Provide the [X, Y] coordinate of the cell's center where the given text is located.  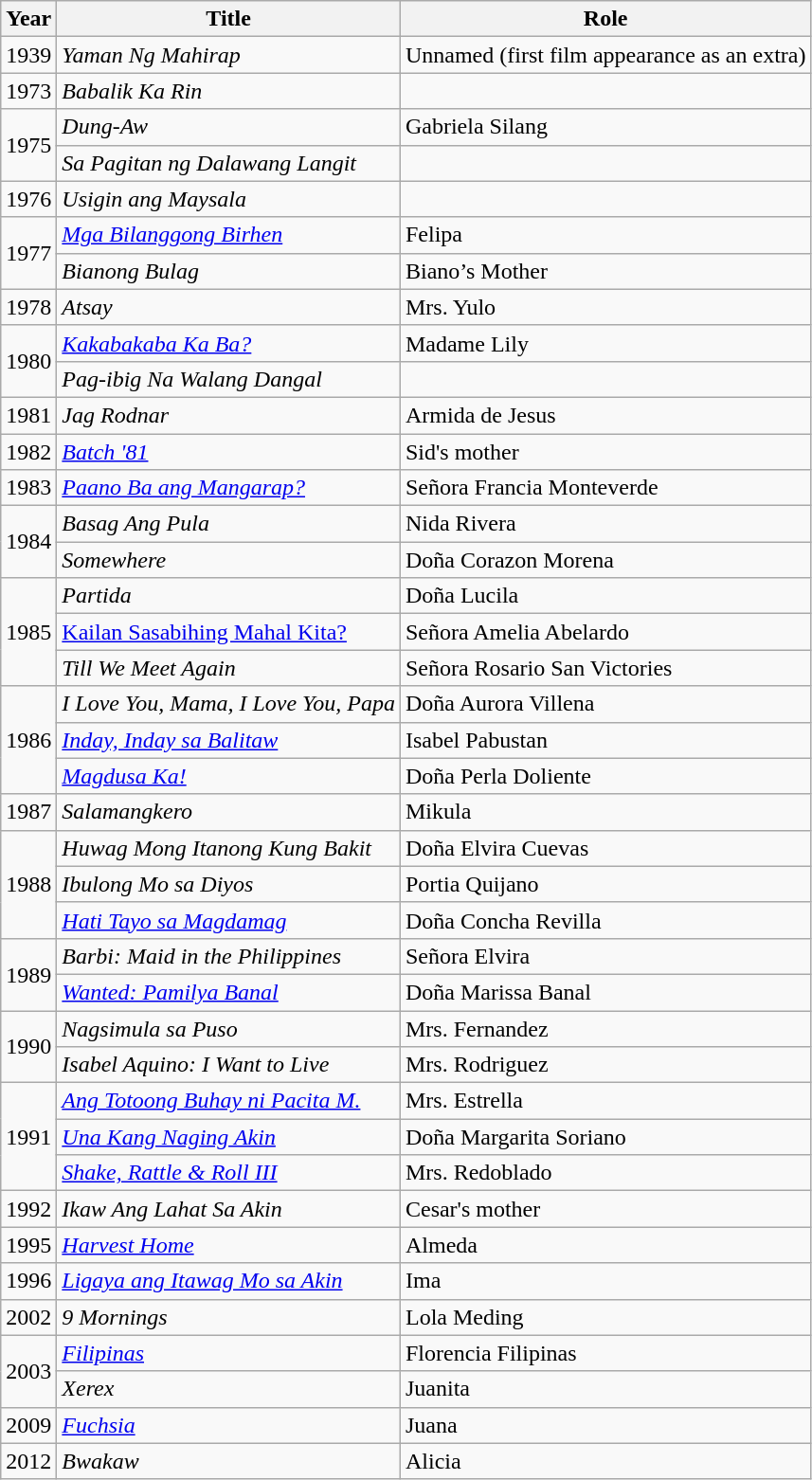
9 Mornings [229, 1317]
1996 [28, 1281]
Señora Amelia Abelardo [605, 632]
1983 [28, 488]
Una Kang Naging Akin [229, 1137]
Biano’s Mother [605, 271]
Felipa [605, 235]
Usigin ang Maysala [229, 199]
1980 [28, 361]
Bwakaw [229, 1461]
Cesar's mother [605, 1209]
Jag Rodnar [229, 415]
Mikula [605, 812]
2012 [28, 1461]
Till We Meet Again [229, 668]
Shake, Rattle & Roll III [229, 1173]
Doña Elvira Cuevas [605, 848]
Isabel Pabustan [605, 740]
Juana [605, 1425]
Nida Rivera [605, 524]
Ikaw Ang Lahat Sa Akin [229, 1209]
Ima [605, 1281]
Barbi: Maid in the Philippines [229, 956]
2003 [28, 1371]
Hati Tayo sa Magdamag [229, 920]
Nagsimula sa Puso [229, 1028]
Babalik Ka Rin [229, 91]
Yaman Ng Mahirap [229, 55]
Mrs. Rodriguez [605, 1065]
Mrs. Estrella [605, 1101]
Ligaya ang Itawag Mo sa Akin [229, 1281]
Armida de Jesus [605, 415]
Gabriela Silang [605, 127]
2002 [28, 1317]
Doña Margarita Soriano [605, 1137]
Somewhere [229, 560]
1995 [28, 1245]
Pag-ibig Na Walang Dangal [229, 379]
Sid's mother [605, 452]
Juanita [605, 1389]
Ibulong Mo sa Diyos [229, 884]
Madame Lily [605, 343]
Year [28, 19]
Lola Meding [605, 1317]
Magdusa Ka! [229, 776]
1973 [28, 91]
1977 [28, 253]
Bianong Bulag [229, 271]
Dung-Aw [229, 127]
1988 [28, 884]
2009 [28, 1425]
Señora Francia Monteverde [605, 488]
Fuchsia [229, 1425]
Mrs. Redoblado [605, 1173]
Señora Elvira [605, 956]
Atsay [229, 307]
Isabel Aquino: I Want to Live [229, 1065]
1989 [28, 974]
1992 [28, 1209]
Inday, Inday sa Balitaw [229, 740]
Basag Ang Pula [229, 524]
1985 [28, 632]
Title [229, 19]
Paano Ba ang Mangarap? [229, 488]
Doña Perla Doliente [605, 776]
Ang Totoong Buhay ni Pacita M. [229, 1101]
Harvest Home [229, 1245]
1975 [28, 145]
1978 [28, 307]
Doña Concha Revilla [605, 920]
1990 [28, 1046]
Xerex [229, 1389]
Florencia Filipinas [605, 1353]
1982 [28, 452]
Sa Pagitan ng Dalawang Langit [229, 163]
Doña Aurora Villena [605, 704]
Huwag Mong Itanong Kung Bakit [229, 848]
1984 [28, 542]
1981 [28, 415]
Alicia [605, 1461]
Kailan Sasabihing Mahal Kita? [229, 632]
Señora Rosario San Victories [605, 668]
1991 [28, 1137]
1939 [28, 55]
Unnamed (first film appearance as an extra) [605, 55]
Mrs. Fernandez [605, 1028]
Partida [229, 596]
1986 [28, 740]
Doña Lucila [605, 596]
Mga Bilanggong Birhen [229, 235]
Almeda [605, 1245]
Filipinas [229, 1353]
Portia Quijano [605, 884]
1976 [28, 199]
Doña Marissa Banal [605, 992]
Kakabakaba Ka Ba? [229, 343]
Doña Corazon Morena [605, 560]
I Love You, Mama, I Love You, Papa [229, 704]
Mrs. Yulo [605, 307]
Salamangkero [229, 812]
1987 [28, 812]
Wanted: Pamilya Banal [229, 992]
Role [605, 19]
Batch '81 [229, 452]
